From the cell containing the given text, extract its center point as [X, Y] coordinate. 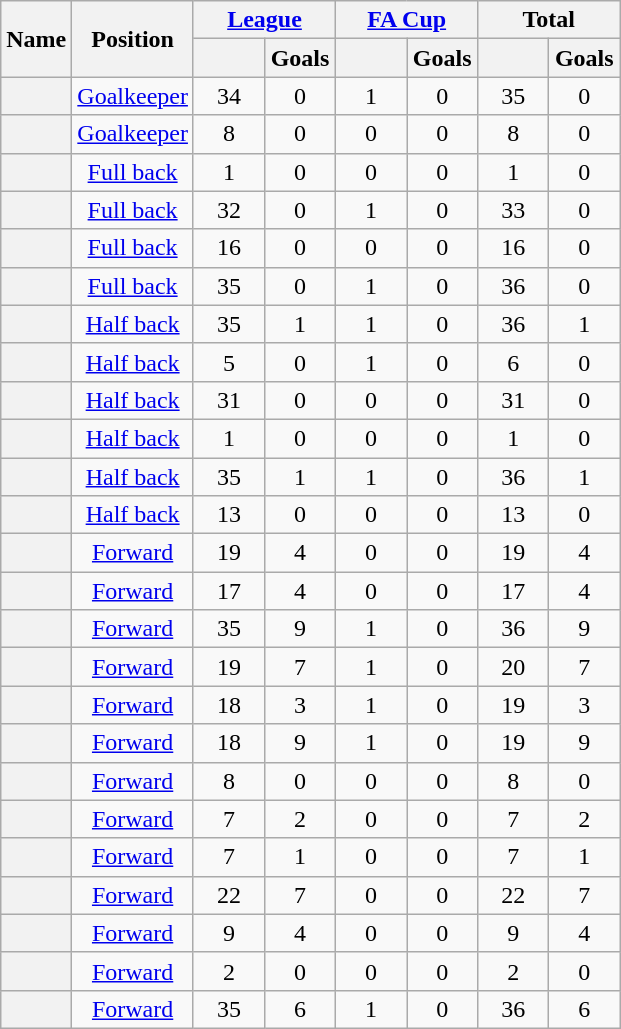
5 [228, 362]
Name [36, 39]
34 [228, 96]
League [264, 20]
33 [514, 210]
Total [549, 20]
32 [228, 210]
Position [133, 39]
20 [514, 667]
FA Cup [407, 20]
